Return [x, y] of the center of cell containing provided text 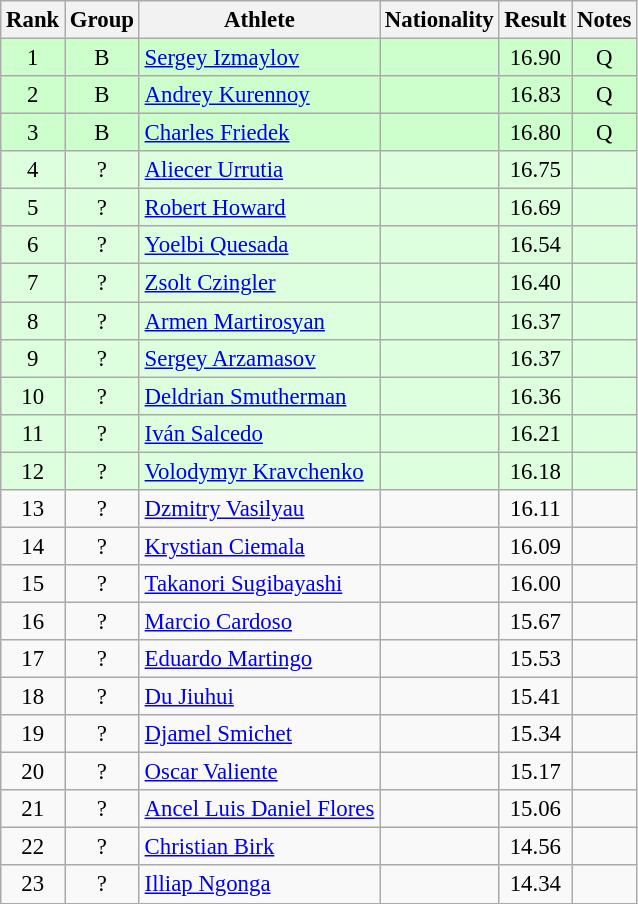
Zsolt Czingler [259, 283]
Du Jiuhui [259, 697]
21 [33, 809]
16.00 [536, 584]
16.75 [536, 170]
Robert Howard [259, 208]
Deldrian Smutherman [259, 396]
17 [33, 659]
14.56 [536, 847]
16.83 [536, 95]
22 [33, 847]
Iván Salcedo [259, 433]
16 [33, 621]
15.53 [536, 659]
Eduardo Martingo [259, 659]
16.69 [536, 208]
Rank [33, 20]
Marcio Cardoso [259, 621]
16.21 [536, 433]
16.80 [536, 133]
5 [33, 208]
14.34 [536, 885]
Athlete [259, 20]
15.06 [536, 809]
18 [33, 697]
15 [33, 584]
20 [33, 772]
Volodymyr Kravchenko [259, 471]
19 [33, 734]
14 [33, 546]
8 [33, 321]
Sergey Izmaylov [259, 58]
16.18 [536, 471]
16.40 [536, 283]
Takanori Sugibayashi [259, 584]
15.34 [536, 734]
15.17 [536, 772]
15.41 [536, 697]
13 [33, 509]
Yoelbi Quesada [259, 245]
Result [536, 20]
1 [33, 58]
Dzmitry Vasilyau [259, 509]
Krystian Ciemala [259, 546]
Group [102, 20]
12 [33, 471]
3 [33, 133]
Ancel Luis Daniel Flores [259, 809]
Nationality [440, 20]
Charles Friedek [259, 133]
16.54 [536, 245]
6 [33, 245]
9 [33, 358]
16.11 [536, 509]
Christian Birk [259, 847]
2 [33, 95]
Armen Martirosyan [259, 321]
Oscar Valiente [259, 772]
16.90 [536, 58]
Aliecer Urrutia [259, 170]
23 [33, 885]
16.36 [536, 396]
11 [33, 433]
10 [33, 396]
4 [33, 170]
7 [33, 283]
15.67 [536, 621]
Illiap Ngonga [259, 885]
Andrey Kurennoy [259, 95]
Sergey Arzamasov [259, 358]
Notes [604, 20]
Djamel Smichet [259, 734]
16.09 [536, 546]
